Return [x, y] of the center of cell containing provided text 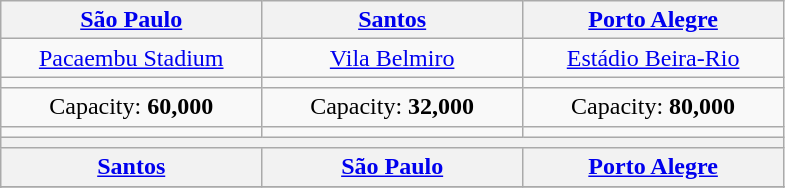
Estádio Beira-Rio [654, 58]
Capacity: 80,000 [654, 107]
Capacity: 60,000 [132, 107]
Capacity: 32,000 [392, 107]
Pacaembu Stadium [132, 58]
Vila Belmiro [392, 58]
